Provide the [X, Y] coordinate of the cell's center where the given text is located.  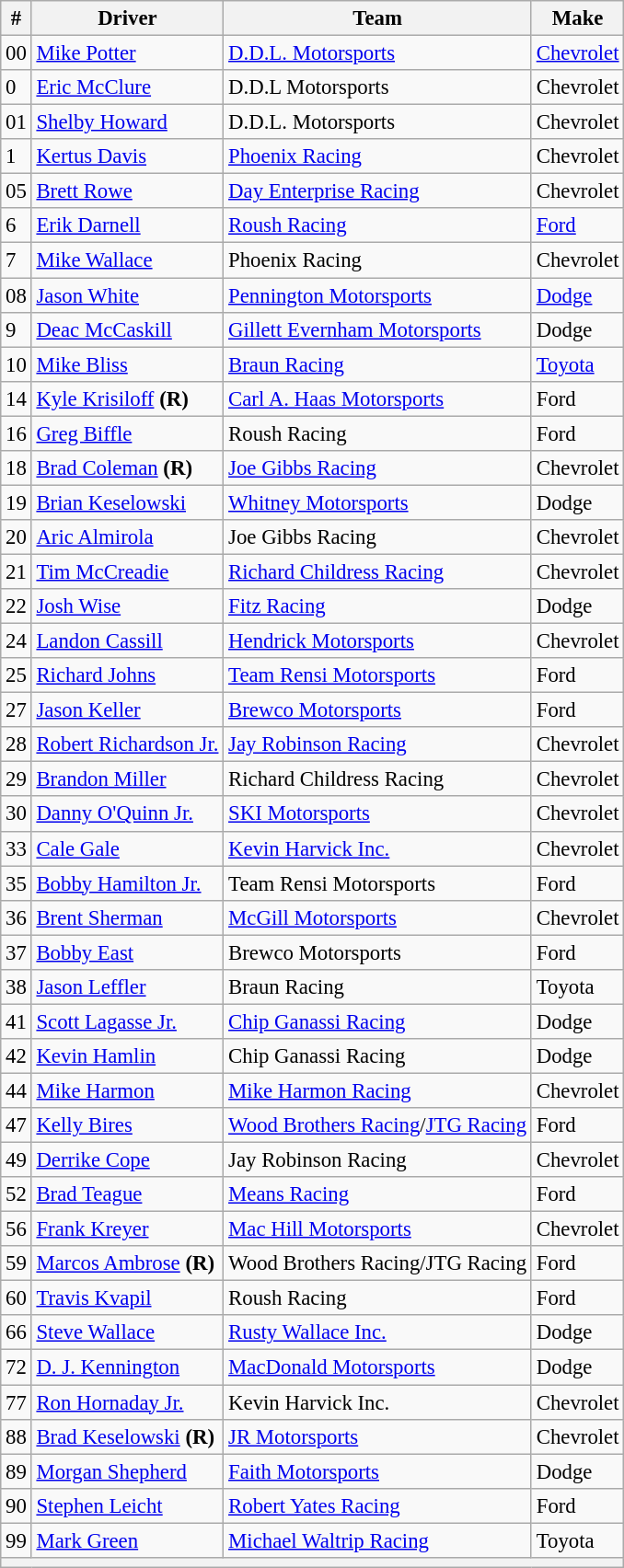
30 [17, 814]
90 [17, 1505]
Robert Yates Racing [377, 1505]
33 [17, 848]
Kyle Krisiloff (R) [127, 398]
Kevin Hamlin [127, 1056]
24 [17, 641]
Tim McCreadie [127, 571]
Mike Harmon [127, 1090]
Cale Gale [127, 848]
Bobby Hamilton Jr. [127, 883]
14 [17, 398]
Aric Almirola [127, 537]
Greg Biffle [127, 433]
21 [17, 571]
Faith Motorsports [377, 1471]
49 [17, 1160]
D. J. Kennington [127, 1367]
Danny O'Quinn Jr. [127, 814]
Brian Keselowski [127, 502]
Shelby Howard [127, 122]
Brad Teague [127, 1194]
Hendrick Motorsports [377, 641]
Scott Lagasse Jr. [127, 1021]
Mike Potter [127, 53]
Marcos Ambrose (R) [127, 1263]
Mac Hill Motorsports [377, 1229]
Travis Kvapil [127, 1298]
9 [17, 329]
88 [17, 1436]
SKI Motorsports [377, 814]
27 [17, 710]
Kelly Bires [127, 1125]
Deac McCaskill [127, 329]
44 [17, 1090]
6 [17, 225]
18 [17, 468]
22 [17, 606]
Carl A. Haas Motorsports [377, 398]
72 [17, 1367]
0 [17, 87]
10 [17, 364]
35 [17, 883]
Morgan Shepherd [127, 1471]
Ron Hornaday Jr. [127, 1402]
08 [17, 295]
1 [17, 156]
Gillett Evernham Motorsports [377, 329]
D.D.L Motorsports [377, 87]
05 [17, 191]
60 [17, 1298]
36 [17, 917]
Michael Waltrip Racing [377, 1540]
# [17, 18]
41 [17, 1021]
Eric McClure [127, 87]
25 [17, 675]
37 [17, 952]
Jason White [127, 295]
Bobby East [127, 952]
59 [17, 1263]
Pennington Motorsports [377, 295]
00 [17, 53]
MacDonald Motorsports [377, 1367]
20 [17, 537]
01 [17, 122]
29 [17, 779]
Brent Sherman [127, 917]
Team [377, 18]
19 [17, 502]
Jason Leffler [127, 987]
38 [17, 987]
Driver [127, 18]
Steve Wallace [127, 1333]
56 [17, 1229]
Kertus Davis [127, 156]
Mark Green [127, 1540]
16 [17, 433]
Mike Wallace [127, 260]
47 [17, 1125]
Erik Darnell [127, 225]
Day Enterprise Racing [377, 191]
99 [17, 1540]
Brad Keselowski (R) [127, 1436]
Stephen Leicht [127, 1505]
Rusty Wallace Inc. [377, 1333]
Jason Keller [127, 710]
42 [17, 1056]
McGill Motorsports [377, 917]
Brad Coleman (R) [127, 468]
66 [17, 1333]
Richard Johns [127, 675]
Means Racing [377, 1194]
Landon Cassill [127, 641]
JR Motorsports [377, 1436]
Mike Harmon Racing [377, 1090]
Brett Rowe [127, 191]
Robert Richardson Jr. [127, 744]
Fitz Racing [377, 606]
7 [17, 260]
Josh Wise [127, 606]
77 [17, 1402]
52 [17, 1194]
Make [577, 18]
Frank Kreyer [127, 1229]
Whitney Motorsports [377, 502]
Brandon Miller [127, 779]
89 [17, 1471]
Derrike Cope [127, 1160]
Mike Bliss [127, 364]
28 [17, 744]
